Determine the [x, y] coordinate at the center of the cell enclosing the given text.  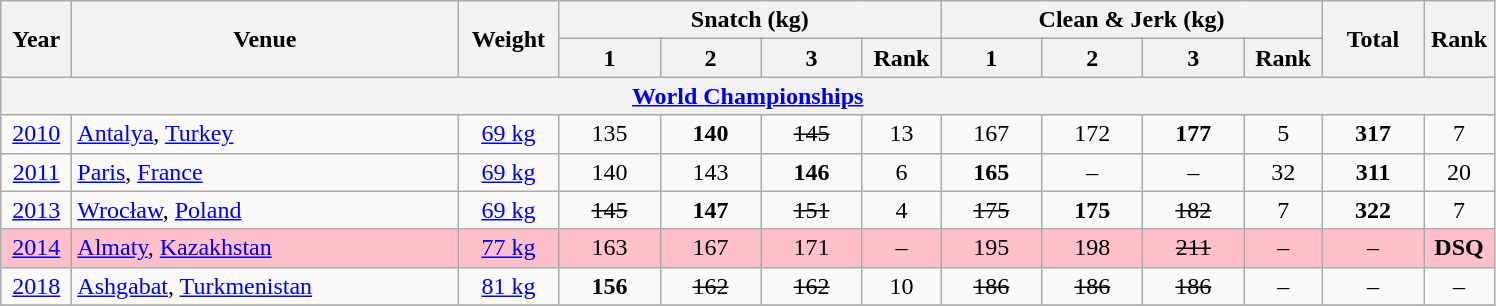
6 [902, 172]
146 [812, 172]
2013 [36, 210]
Antalya, Turkey [265, 134]
2011 [36, 172]
DSQ [1460, 248]
2014 [36, 248]
2018 [36, 286]
20 [1460, 172]
13 [902, 134]
Ashgabat, Turkmenistan [265, 286]
311 [1372, 172]
Almaty, Kazakhstan [265, 248]
5 [1284, 134]
4 [902, 210]
211 [1194, 248]
Weight [508, 39]
322 [1372, 210]
Snatch (kg) [750, 20]
10 [902, 286]
Clean & Jerk (kg) [1132, 20]
77 kg [508, 248]
182 [1194, 210]
Year [36, 39]
195 [992, 248]
163 [610, 248]
32 [1284, 172]
World Championships [748, 96]
165 [992, 172]
156 [610, 286]
135 [610, 134]
Wrocław, Poland [265, 210]
317 [1372, 134]
198 [1092, 248]
Total [1372, 39]
171 [812, 248]
Venue [265, 39]
143 [710, 172]
81 kg [508, 286]
147 [710, 210]
177 [1194, 134]
2010 [36, 134]
151 [812, 210]
Paris, France [265, 172]
172 [1092, 134]
